Pinpoint the cell where the given text exists, returning its (X, Y) midpoint coordinate. 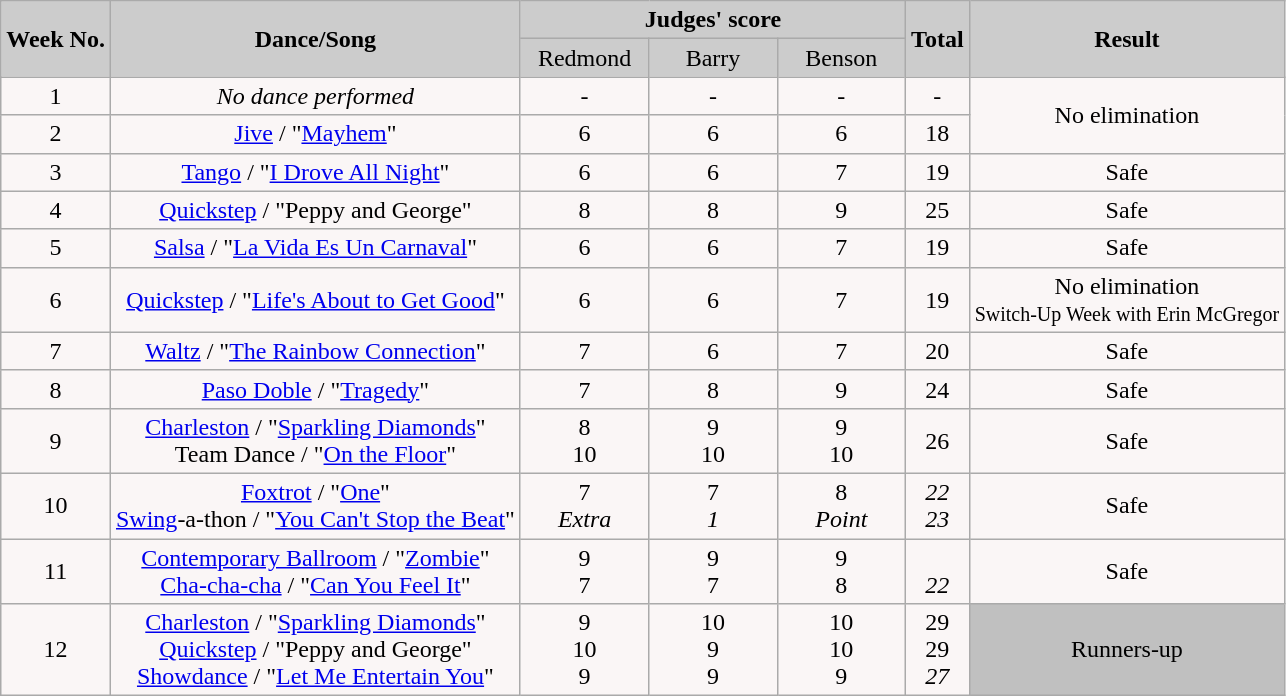
71 (713, 506)
8Point (841, 506)
26 (938, 440)
Barry (713, 58)
Waltz / "The Rainbow Connection" (315, 351)
Salsa / "La Vida Es Un Carnaval" (315, 248)
5 (56, 248)
11 (56, 570)
4 (56, 210)
20 (938, 351)
9109 (584, 650)
Charleston / "Sparkling Diamonds"Quickstep / "Peppy and George"Showdance / "Let Me Entertain You" (315, 650)
810 (584, 440)
22 (938, 570)
Redmond (584, 58)
1099 (713, 650)
Quickstep / "Peppy and George" (315, 210)
25 (938, 210)
Charleston / "Sparkling Diamonds"Team Dance / "On the Floor" (315, 440)
Judges' score (712, 20)
24 (938, 389)
Dance/Song (315, 39)
12 (56, 650)
Runners-up (1127, 650)
Foxtrot / "One"Swing-a-thon / "You Can't Stop the Beat" (315, 506)
Quickstep / "Life's About to Get Good" (315, 300)
No dance performed (315, 96)
98 (841, 570)
2223 (938, 506)
Jive / "Mayhem" (315, 134)
7Extra (584, 506)
Paso Doble / "Tragedy" (315, 389)
1 (56, 96)
18 (938, 134)
10109 (841, 650)
Total (938, 39)
Contemporary Ballroom / "Zombie"Cha-cha-cha / "Can You Feel It" (315, 570)
Week No. (56, 39)
10 (56, 506)
2 (56, 134)
3 (56, 172)
No elimination (1127, 115)
Tango / "I Drove All Night" (315, 172)
No eliminationSwitch-Up Week with Erin McGregor (1127, 300)
Result (1127, 39)
Benson (841, 58)
292927 (938, 650)
